Return the (X, Y) coordinate for the center point of the cell that contains the specified text.  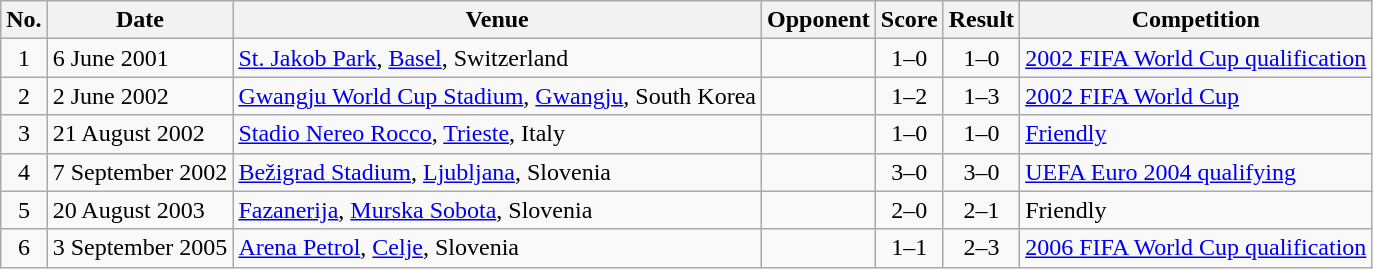
2002 FIFA World Cup qualification (1196, 58)
Arena Petrol, Celje, Slovenia (498, 248)
6 (24, 248)
2–3 (981, 248)
St. Jakob Park, Basel, Switzerland (498, 58)
UEFA Euro 2004 qualifying (1196, 172)
1–1 (909, 248)
2 June 2002 (140, 96)
2–0 (909, 210)
6 June 2001 (140, 58)
Date (140, 20)
3 September 2005 (140, 248)
Opponent (819, 20)
No. (24, 20)
20 August 2003 (140, 210)
2006 FIFA World Cup qualification (1196, 248)
Bežigrad Stadium, Ljubljana, Slovenia (498, 172)
21 August 2002 (140, 134)
5 (24, 210)
1–2 (909, 96)
7 September 2002 (140, 172)
2002 FIFA World Cup (1196, 96)
Venue (498, 20)
Gwangju World Cup Stadium, Gwangju, South Korea (498, 96)
1–3 (981, 96)
3 (24, 134)
Competition (1196, 20)
2–1 (981, 210)
4 (24, 172)
2 (24, 96)
Score (909, 20)
Fazanerija, Murska Sobota, Slovenia (498, 210)
1 (24, 58)
Stadio Nereo Rocco, Trieste, Italy (498, 134)
Result (981, 20)
